For the text-containing cell, return its midpoint in (x, y) coordinate format. 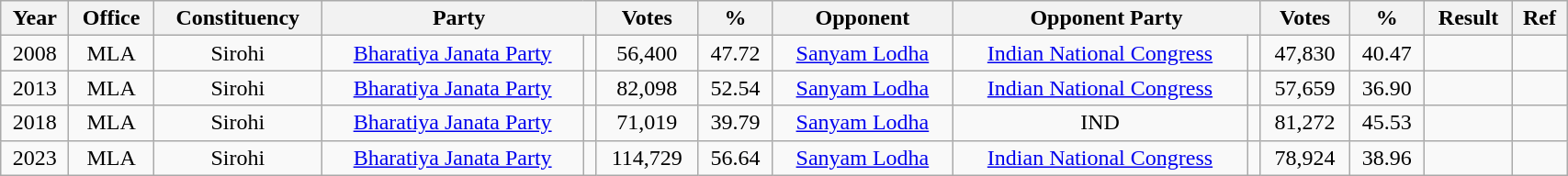
Office (111, 18)
36.90 (1387, 88)
56,400 (647, 53)
2018 (35, 123)
Year (35, 18)
52.54 (736, 88)
40.47 (1387, 53)
Ref (1540, 18)
81,272 (1304, 123)
Party (459, 18)
2008 (35, 53)
82,098 (647, 88)
IND (1100, 123)
2023 (35, 158)
Constituency (237, 18)
47,830 (1304, 53)
39.79 (736, 123)
38.96 (1387, 158)
71,019 (647, 123)
2013 (35, 88)
56.64 (736, 158)
114,729 (647, 158)
Opponent Party (1107, 18)
78,924 (1304, 158)
57,659 (1304, 88)
Opponent (862, 18)
45.53 (1387, 123)
Result (1469, 18)
47.72 (736, 53)
